From the cell containing the given text, extract its center point as (X, Y) coordinate. 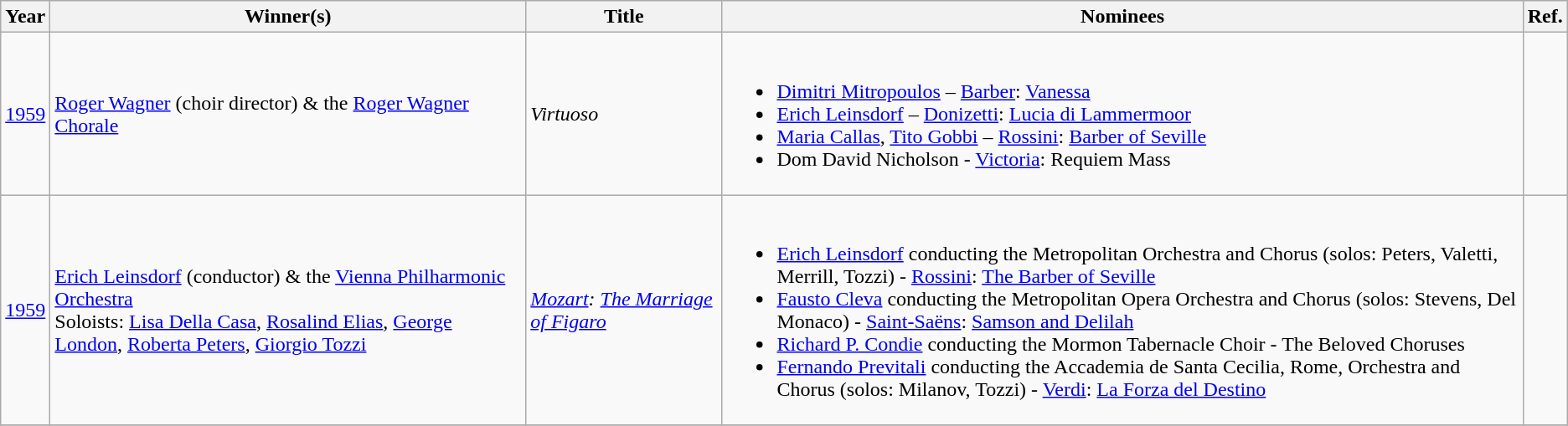
Ref. (1545, 17)
Mozart: The Marriage of Figaro (624, 310)
Virtuoso (624, 114)
Winner(s) (288, 17)
Roger Wagner (choir director) & the Roger Wagner Chorale (288, 114)
Year (25, 17)
Nominees (1122, 17)
Title (624, 17)
